Find where the given text appears and provide that cell's center as (X, Y) coordinate. 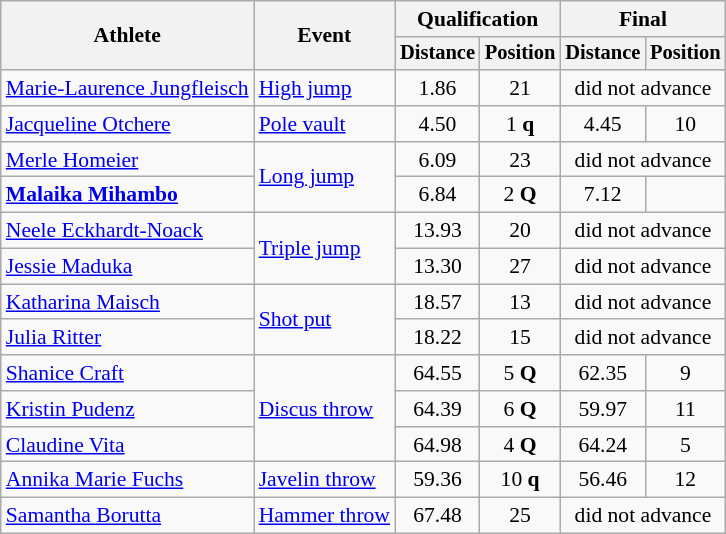
25 (520, 516)
High jump (324, 88)
27 (520, 267)
18.22 (438, 338)
64.98 (438, 445)
Javelin throw (324, 480)
Hammer throw (324, 516)
Julia Ritter (128, 338)
6 Q (520, 409)
Marie-Laurence Jungfleisch (128, 88)
67.48 (438, 516)
6.09 (438, 160)
Athlete (128, 36)
59.36 (438, 480)
Malaika Mihambo (128, 195)
Annika Marie Fuchs (128, 480)
4.50 (438, 124)
18.57 (438, 302)
Shot put (324, 320)
Pole vault (324, 124)
59.97 (602, 409)
Merle Homeier (128, 160)
11 (685, 409)
21 (520, 88)
Shanice Craft (128, 373)
64.24 (602, 445)
10 (685, 124)
13.93 (438, 231)
56.46 (602, 480)
Claudine Vita (128, 445)
5 Q (520, 373)
13.30 (438, 267)
Qualification (478, 19)
Jessie Maduka (128, 267)
1 q (520, 124)
7.12 (602, 195)
20 (520, 231)
Jacqueline Otchere (128, 124)
Final (642, 19)
12 (685, 480)
64.39 (438, 409)
4 Q (520, 445)
15 (520, 338)
1.86 (438, 88)
62.35 (602, 373)
4.45 (602, 124)
Long jump (324, 178)
Event (324, 36)
13 (520, 302)
10 q (520, 480)
23 (520, 160)
Katharina Maisch (128, 302)
Discus throw (324, 408)
Samantha Borutta (128, 516)
64.55 (438, 373)
9 (685, 373)
2 Q (520, 195)
Kristin Pudenz (128, 409)
Triple jump (324, 248)
Neele Eckhardt-Noack (128, 231)
6.84 (438, 195)
5 (685, 445)
